Return the (x, y) coordinate for the center point of the cell that contains the specified text.  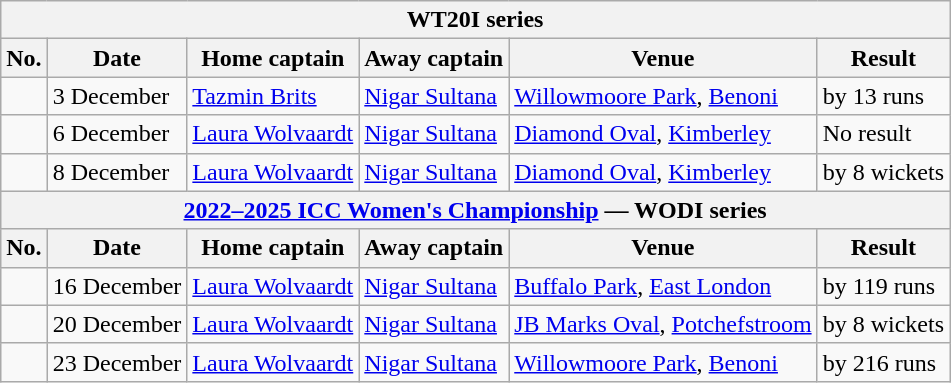
20 December (117, 324)
2022–2025 ICC Women's Championship — WODI series (476, 210)
No result (883, 134)
3 December (117, 96)
by 119 runs (883, 286)
16 December (117, 286)
8 December (117, 172)
JB Marks Oval, Potchefstroom (663, 324)
by 13 runs (883, 96)
by 216 runs (883, 362)
Buffalo Park, East London (663, 286)
6 December (117, 134)
Tazmin Brits (273, 96)
WT20I series (476, 20)
23 December (117, 362)
